Search for the cell housing the specified text and yield its (X, Y) center coordinate. 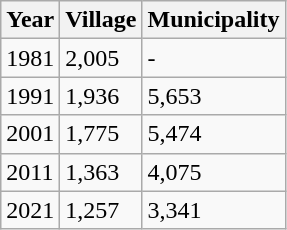
2001 (30, 134)
1,936 (101, 96)
Year (30, 20)
1991 (30, 96)
- (214, 58)
Municipality (214, 20)
2,005 (101, 58)
1,363 (101, 172)
5,474 (214, 134)
1,775 (101, 134)
2011 (30, 172)
1,257 (101, 210)
2021 (30, 210)
3,341 (214, 210)
1981 (30, 58)
4,075 (214, 172)
5,653 (214, 96)
Village (101, 20)
